Find where the given text appears and provide that cell's center as [x, y] coordinate. 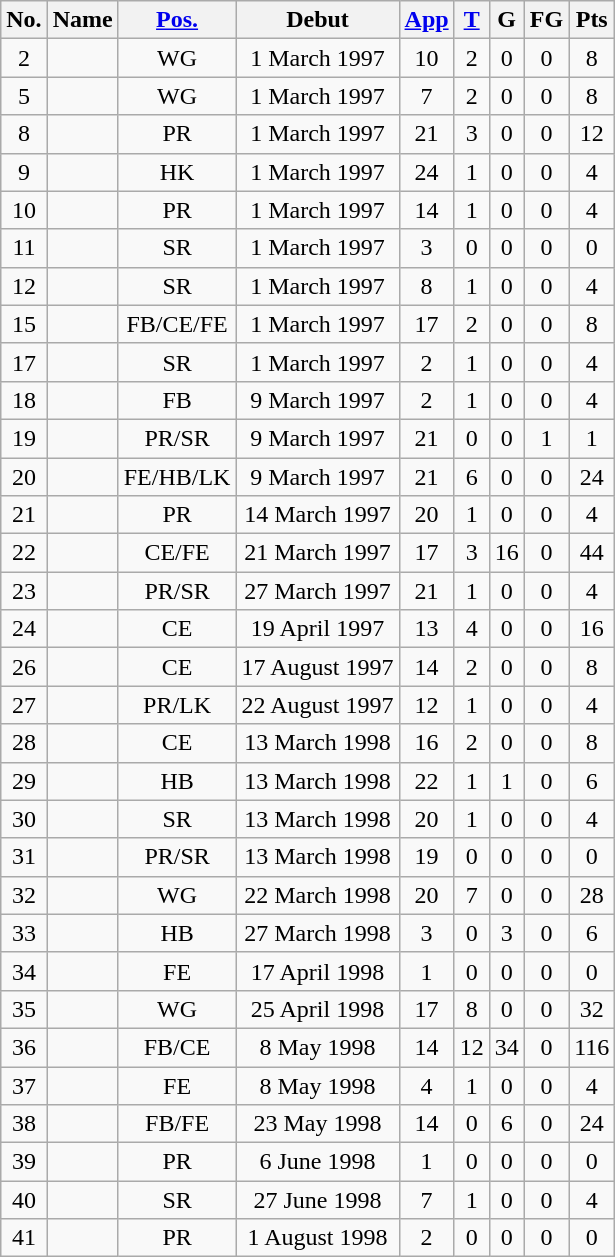
27 March 1997 [318, 591]
31 [24, 857]
11 [24, 248]
FB/CE/FE [177, 324]
FB [177, 400]
41 [24, 1238]
6 June 1998 [318, 1162]
27 [24, 705]
FB/FE [177, 1124]
Debut [318, 20]
9 [24, 172]
26 [24, 667]
14 March 1997 [318, 515]
Pts [592, 20]
36 [24, 1047]
17 April 1998 [318, 971]
29 [24, 781]
Name [82, 20]
44 [592, 553]
39 [24, 1162]
CE/FE [177, 553]
37 [24, 1085]
15 [24, 324]
HK [177, 172]
23 May 1998 [318, 1124]
No. [24, 20]
35 [24, 1009]
30 [24, 819]
T [472, 20]
22 March 1998 [318, 895]
116 [592, 1047]
19 April 1997 [318, 629]
27 March 1998 [318, 933]
18 [24, 400]
G [506, 20]
33 [24, 933]
13 [426, 629]
38 [24, 1124]
40 [24, 1200]
25 April 1998 [318, 1009]
22 August 1997 [318, 705]
App [426, 20]
21 March 1997 [318, 553]
17 August 1997 [318, 667]
Pos. [177, 20]
23 [24, 591]
FG [546, 20]
27 June 1998 [318, 1200]
PR/LK [177, 705]
FE/HB/LK [177, 477]
1 August 1998 [318, 1238]
5 [24, 96]
FB/CE [177, 1047]
